Extract the (x, y) coordinate from the center of the cell holding the provided text.  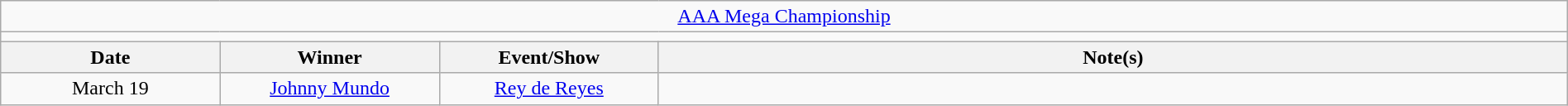
Winner (329, 57)
Johnny Mundo (329, 89)
AAA Mega Championship (784, 17)
Note(s) (1113, 57)
Rey de Reyes (549, 89)
Date (111, 57)
Event/Show (549, 57)
March 19 (111, 89)
